Pinpoint the cell where the given text exists, returning its (x, y) midpoint coordinate. 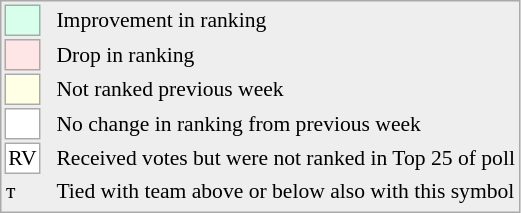
Received votes but were not ranked in Top 25 of poll (286, 158)
No change in ranking from previous week (286, 124)
Tied with team above or below also with this symbol (286, 191)
т (22, 191)
Drop in ranking (286, 55)
Not ranked previous week (286, 90)
Improvement in ranking (286, 20)
RV (22, 158)
